For the text-containing cell, return its midpoint in (x, y) coordinate format. 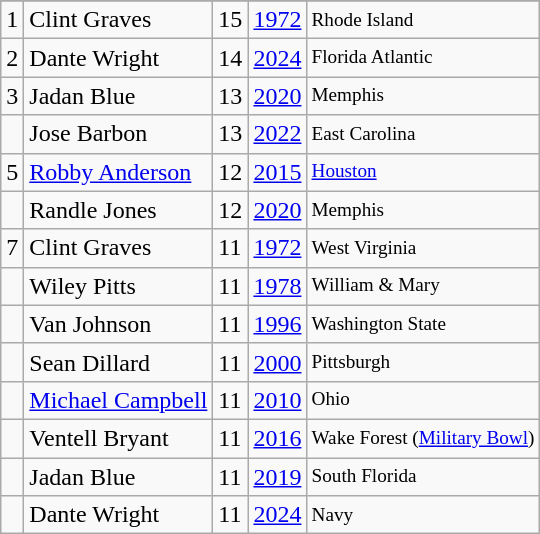
1978 (278, 286)
2 (12, 58)
Washington State (423, 324)
Rhode Island (423, 20)
Jose Barbon (118, 134)
Houston (423, 172)
Pittsburgh (423, 362)
5 (12, 172)
1996 (278, 324)
14 (230, 58)
Florida Atlantic (423, 58)
Ohio (423, 400)
West Virginia (423, 248)
Sean Dillard (118, 362)
2000 (278, 362)
2022 (278, 134)
15 (230, 20)
Wake Forest (Military Bowl) (423, 438)
Michael Campbell (118, 400)
Robby Anderson (118, 172)
Navy (423, 515)
Ventell Bryant (118, 438)
3 (12, 96)
7 (12, 248)
1 (12, 20)
Wiley Pitts (118, 286)
2016 (278, 438)
East Carolina (423, 134)
Randle Jones (118, 210)
2015 (278, 172)
2010 (278, 400)
2019 (278, 477)
Van Johnson (118, 324)
William & Mary (423, 286)
South Florida (423, 477)
